Capture the cell that displays the provided text and extract its (x, y) central coordinate. 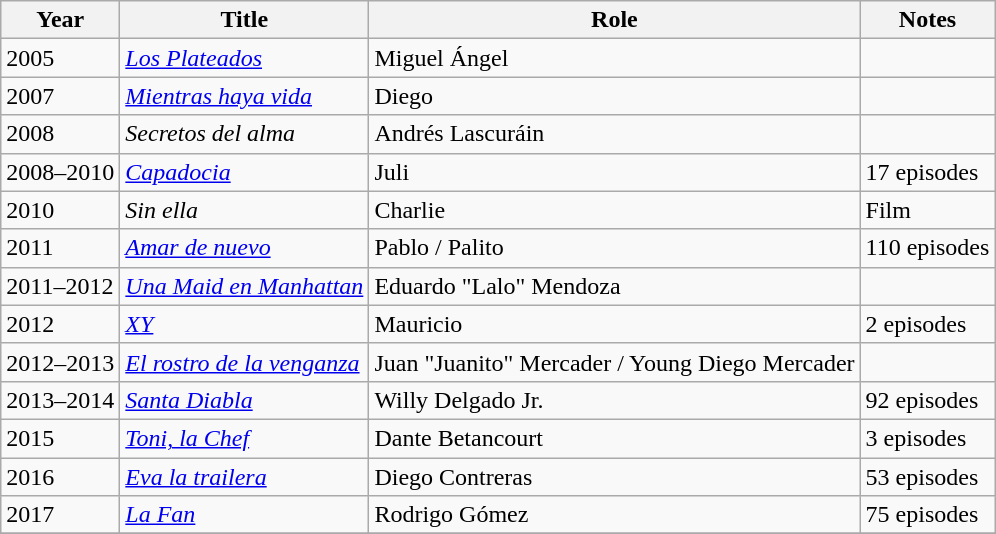
Notes (928, 20)
Toni, la Chef (244, 438)
Juan "Juanito" Mercader / Young Diego Mercader (614, 362)
Los Plateados (244, 58)
XY (244, 324)
Miguel Ángel (614, 58)
Charlie (614, 210)
Santa Diabla (244, 400)
2016 (60, 477)
2012–2013 (60, 362)
75 episodes (928, 515)
2007 (60, 96)
Film (928, 210)
Dante Betancourt (614, 438)
Pablo / Palito (614, 248)
2017 (60, 515)
2013–2014 (60, 400)
2008–2010 (60, 172)
Mientras haya vida (244, 96)
2008 (60, 134)
2011–2012 (60, 286)
Diego Contreras (614, 477)
2015 (60, 438)
3 episodes (928, 438)
Capadocia (244, 172)
53 episodes (928, 477)
Sin ella (244, 210)
2010 (60, 210)
Eva la trailera (244, 477)
Role (614, 20)
110 episodes (928, 248)
El rostro de la venganza (244, 362)
92 episodes (928, 400)
2011 (60, 248)
17 episodes (928, 172)
Secretos del alma (244, 134)
2 episodes (928, 324)
Una Maid en Manhattan (244, 286)
2005 (60, 58)
Juli (614, 172)
2012 (60, 324)
Eduardo "Lalo" Mendoza (614, 286)
Year (60, 20)
Amar de nuevo (244, 248)
Diego (614, 96)
Rodrigo Gómez (614, 515)
Title (244, 20)
Andrés Lascuráin (614, 134)
Willy Delgado Jr. (614, 400)
Mauricio (614, 324)
La Fan (244, 515)
